Output the [X, Y] coordinate of the center of the cell containing the given text.  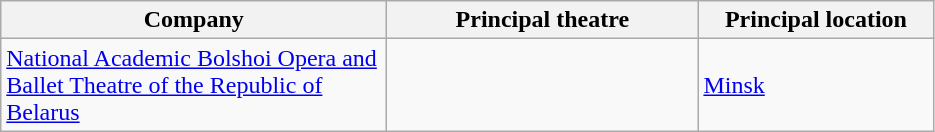
Company [194, 20]
Principal theatre [542, 20]
Principal location [816, 20]
National Academic Bolshoi Opera and Ballet Theatre of the Republic of Belarus [194, 85]
Minsk [816, 85]
